Scan for the cell matching the given text and deliver its [X, Y] coordinate at center. 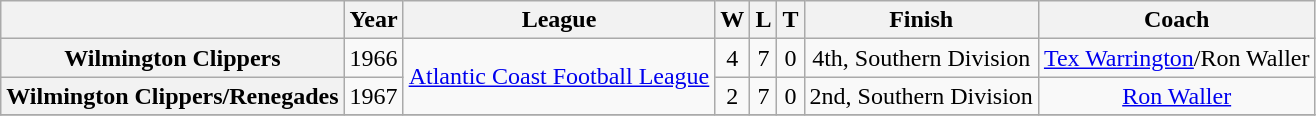
2 [732, 96]
Coach [1176, 20]
4 [732, 58]
L [764, 20]
Year [374, 20]
Finish [921, 20]
T [790, 20]
Tex Warrington/Ron Waller [1176, 58]
Ron Waller [1176, 96]
Wilmington Clippers/Renegades [172, 96]
1967 [374, 96]
1966 [374, 58]
2nd, Southern Division [921, 96]
Atlantic Coast Football League [559, 77]
League [559, 20]
Wilmington Clippers [172, 58]
W [732, 20]
4th, Southern Division [921, 58]
